From the cell containing the given text, extract its center point as [x, y] coordinate. 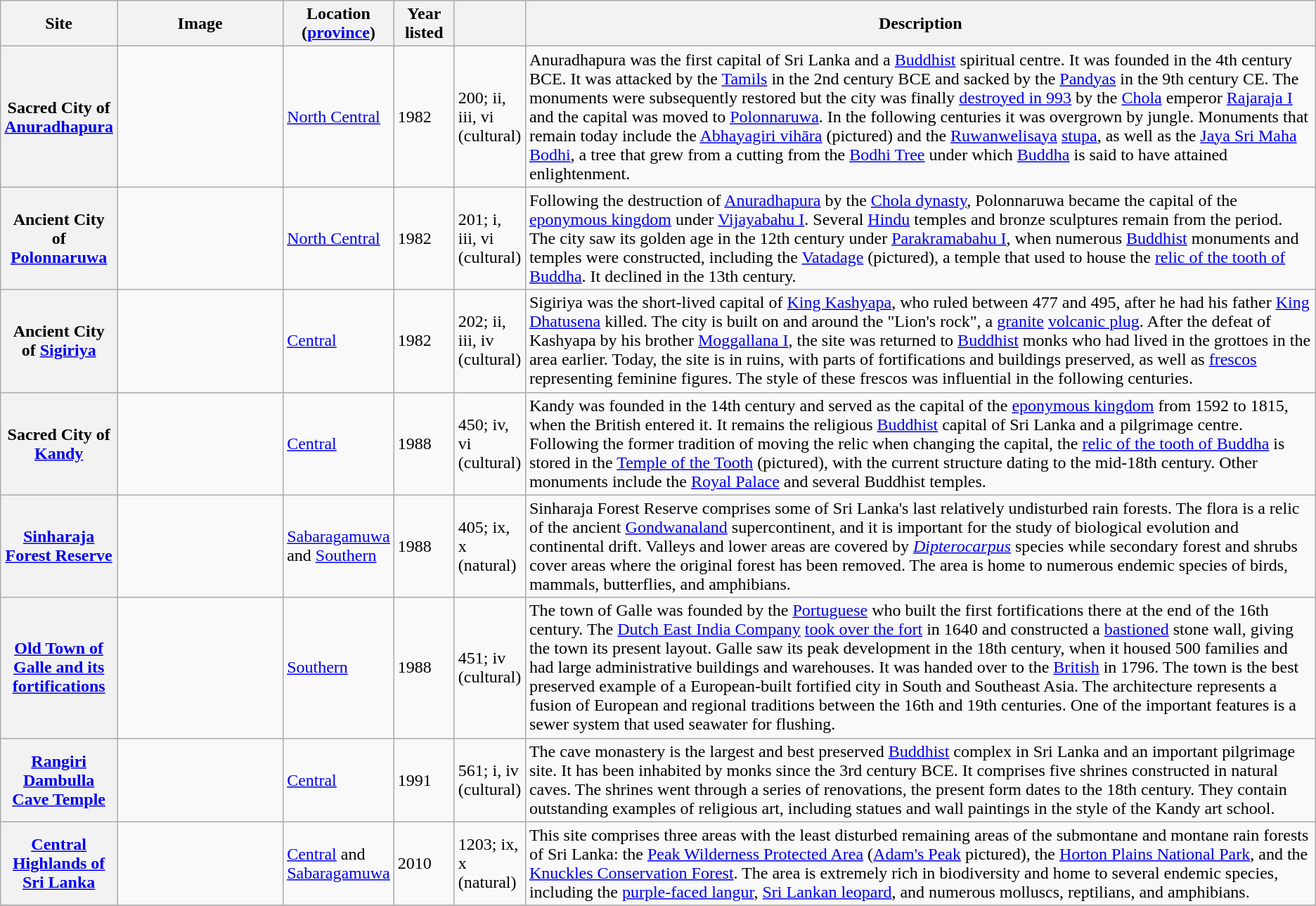
Location (province) [339, 24]
Year listed [424, 24]
201; i, iii, vi (cultural) [489, 238]
Ancient City of Sigiriya [59, 341]
Image [200, 24]
200; ii, iii, vi (cultural) [489, 117]
Central and Sabaragamuwa [339, 863]
Old Town of Galle and its fortifications [59, 668]
Site [59, 24]
Central Highlands of Sri Lanka [59, 863]
Sacred City of Kandy [59, 444]
450; iv, vi (cultural) [489, 444]
561; i, iv (cultural) [489, 780]
Sacred City of Anuradhapura [59, 117]
451; iv (cultural) [489, 668]
1203; ix, x (natural) [489, 863]
Ancient City of Polonnaruwa [59, 238]
1991 [424, 780]
2010 [424, 863]
Sinharaja Forest Reserve [59, 546]
202; ii, iii, iv (cultural) [489, 341]
Sabaragamuwa and Southern [339, 546]
405; ix, x (natural) [489, 546]
Southern [339, 668]
Rangiri Dambulla Cave Temple [59, 780]
Description [920, 24]
